Search for the cell housing the specified text and yield its [X, Y] center coordinate. 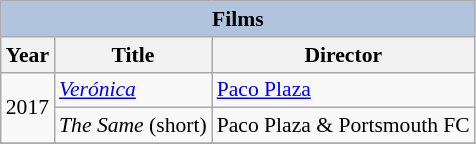
Paco Plaza & Portsmouth FC [344, 126]
Films [238, 19]
Year [28, 55]
Title [133, 55]
Director [344, 55]
The Same (short) [133, 126]
Paco Plaza [344, 90]
2017 [28, 108]
Verónica [133, 90]
